Detect which cell encompasses the target text, then output its (x, y) center coordinate. 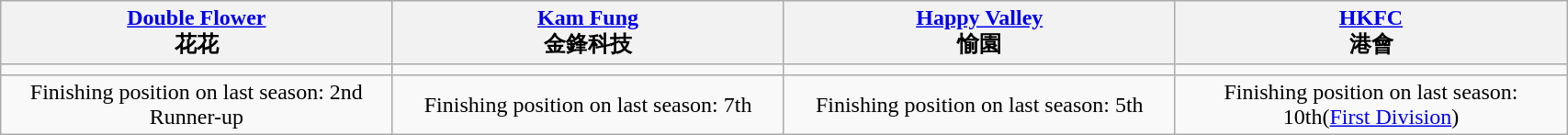
Double Flower花花 (197, 33)
Finishing position on last season: 7th (588, 105)
Finishing position on last season: 5th (979, 105)
Happy Valley愉園 (979, 33)
Finishing position on last season: 10th(First Division) (1371, 105)
Finishing position on last season: 2nd Runner-up (197, 105)
HKFC港會 (1371, 33)
Kam Fung金鋒科技 (588, 33)
